For the text-containing cell, return its midpoint in [X, Y] coordinate format. 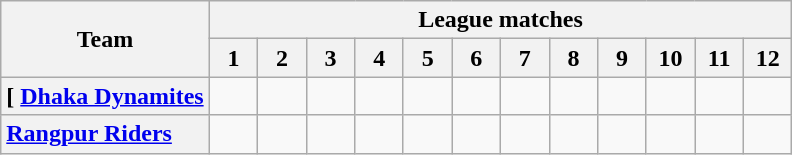
10 [670, 58]
11 [720, 58]
7 [526, 58]
Team [105, 39]
8 [574, 58]
1 [234, 58]
5 [428, 58]
6 [476, 58]
12 [768, 58]
2 [282, 58]
Rangpur Riders [105, 134]
9 [622, 58]
League matches [500, 20]
[ Dhaka Dynamites [105, 96]
3 [330, 58]
4 [380, 58]
